For the text-containing cell, return its midpoint in (x, y) coordinate format. 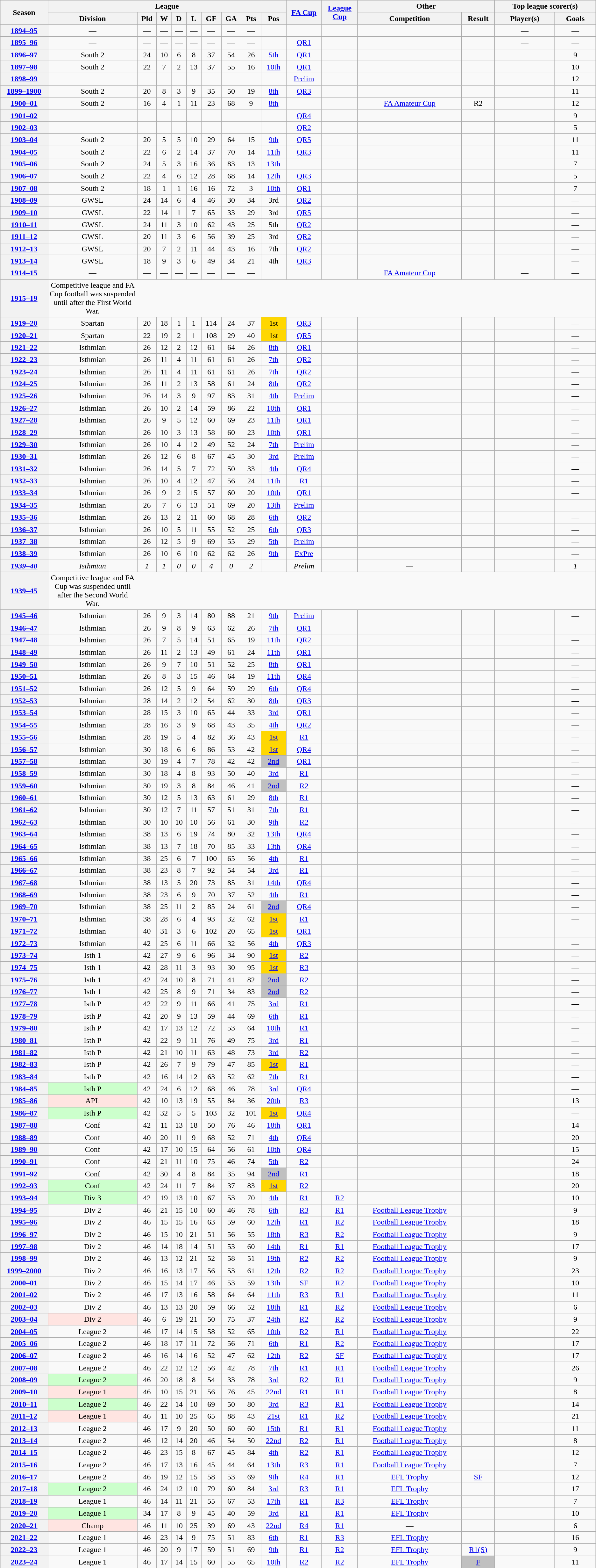
1935–36 (24, 517)
Other (426, 6)
1939–40 (24, 566)
1904–05 (24, 152)
1969–70 (24, 907)
1911–12 (24, 237)
1927–28 (24, 420)
1946–47 (24, 628)
1920–21 (24, 335)
GA (231, 18)
1970–71 (24, 919)
Player(s) (525, 18)
100 (211, 858)
2004–05 (24, 1331)
APL (92, 1101)
1906–07 (24, 176)
1949–50 (24, 664)
W (164, 18)
Result (478, 18)
1980–81 (24, 1040)
1956–57 (24, 749)
1950–51 (24, 676)
1990–91 (24, 1161)
2016–17 (24, 1477)
R1(S) (478, 1550)
1898–99 (24, 79)
1938–39 (24, 553)
1968–69 (24, 895)
1989–90 (24, 1149)
1997–98 (24, 1246)
1975–76 (24, 980)
1914–15 (24, 273)
1939–45 (24, 591)
2019–20 (24, 1513)
ExPre (304, 553)
1951–52 (24, 689)
1972–73 (24, 943)
1910–11 (24, 225)
1926–27 (24, 408)
2001–02 (24, 1295)
15th (274, 1428)
1922–23 (24, 359)
1955–56 (24, 737)
2000–01 (24, 1283)
Pld (147, 18)
1929–30 (24, 444)
1976–77 (24, 992)
20th (274, 1101)
1961–62 (24, 810)
1995–96 (24, 1222)
1930–31 (24, 457)
Pos (274, 18)
24th (274, 1319)
92 (211, 871)
1960–61 (24, 798)
Goals (575, 18)
Division (92, 18)
2005–06 (24, 1343)
1977–78 (24, 1004)
1905–06 (24, 164)
19th (274, 1259)
1974–75 (24, 967)
1952–53 (24, 701)
2015–16 (24, 1465)
2020–21 (24, 1525)
101 (251, 1113)
114 (211, 323)
1937–38 (24, 541)
1915–19 (24, 298)
1901–02 (24, 115)
1954–55 (24, 725)
L (194, 18)
95 (251, 967)
1988–89 (24, 1137)
League (167, 6)
2008–09 (24, 1380)
1978–79 (24, 1016)
1902–03 (24, 127)
90 (251, 955)
2013–14 (24, 1441)
2007–08 (24, 1368)
1983–84 (24, 1077)
1982–83 (24, 1065)
2006–07 (24, 1355)
1895–96 (24, 43)
2009–10 (24, 1392)
Season (24, 12)
1992–93 (24, 1186)
1986–87 (24, 1113)
1934–35 (24, 505)
1959–60 (24, 785)
2003–04 (24, 1319)
1971–72 (24, 931)
2002–03 (24, 1307)
Div 3 (92, 1198)
1931–32 (24, 469)
1966–67 (24, 871)
FA Cup (304, 12)
21st (274, 1416)
1979–80 (24, 1028)
1948–49 (24, 652)
1903–04 (24, 140)
1907–08 (24, 188)
2023–24 (24, 1562)
1981–82 (24, 1052)
1987–88 (24, 1125)
1909–10 (24, 213)
1963–64 (24, 834)
1897–98 (24, 67)
1999–2000 (24, 1271)
Pts (251, 18)
1985–86 (24, 1101)
2022–23 (24, 1550)
2021–22 (24, 1537)
1967–68 (24, 883)
GF (211, 18)
1962–63 (24, 822)
2012–13 (24, 1428)
1998–99 (24, 1259)
2017–18 (24, 1489)
League Cup (340, 12)
1933–34 (24, 493)
1994–95 (24, 1210)
1973–74 (24, 955)
1924–25 (24, 384)
1921–22 (24, 347)
1932–33 (24, 481)
1928–29 (24, 432)
1947–48 (24, 640)
103 (211, 1113)
1912–13 (24, 249)
2011–12 (24, 1416)
Top league scorer(s) (545, 6)
1925–26 (24, 396)
1913–14 (24, 261)
17th (274, 1501)
Competitive league and FA Cup football was suspended until after the First World War. (92, 298)
1923–24 (24, 372)
1945–46 (24, 616)
1957–58 (24, 761)
F (478, 1562)
2018–19 (24, 1501)
1965–66 (24, 858)
2010–11 (24, 1404)
1993–94 (24, 1198)
96 (211, 955)
48 (231, 1052)
97 (211, 396)
Champ (92, 1525)
1894–95 (24, 31)
2014–15 (24, 1453)
1899–1900 (24, 91)
1953–54 (24, 713)
1991–92 (24, 1174)
1964–65 (24, 846)
27 (164, 955)
D (179, 18)
1984–85 (24, 1089)
1900–01 (24, 103)
1936–37 (24, 529)
1958–59 (24, 773)
1908–09 (24, 200)
94 (251, 1174)
Competition (409, 18)
Competitive league and FA Cup was suspended until after the Second World War. (92, 591)
1996–97 (24, 1234)
1919–20 (24, 323)
108 (211, 335)
102 (211, 931)
1896–97 (24, 55)
